Detect which cell encompasses the target text, then output its (X, Y) center coordinate. 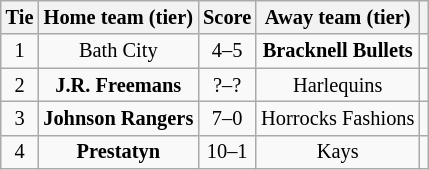
2 (20, 85)
Tie (20, 17)
Horrocks Fashions (338, 118)
4 (20, 152)
Johnson Rangers (118, 118)
7–0 (227, 118)
4–5 (227, 51)
3 (20, 118)
Home team (tier) (118, 17)
J.R. Freemans (118, 85)
Bracknell Bullets (338, 51)
?–? (227, 85)
1 (20, 51)
Harlequins (338, 85)
Kays (338, 152)
10–1 (227, 152)
Score (227, 17)
Away team (tier) (338, 17)
Prestatyn (118, 152)
Bath City (118, 51)
